Capture the cell that displays the provided text and extract its (x, y) central coordinate. 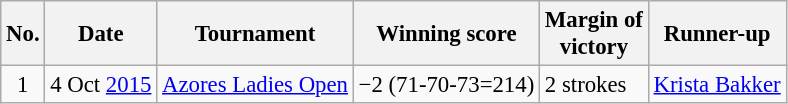
No. (23, 34)
Date (101, 34)
Krista Bakker (717, 85)
1 (23, 85)
Azores Ladies Open (256, 85)
−2 (71-70-73=214) (446, 85)
Runner-up (717, 34)
2 strokes (594, 85)
Margin ofvictory (594, 34)
4 Oct 2015 (101, 85)
Winning score (446, 34)
Tournament (256, 34)
